Locate the cell with the specified text and output its (x, y) center coordinate. 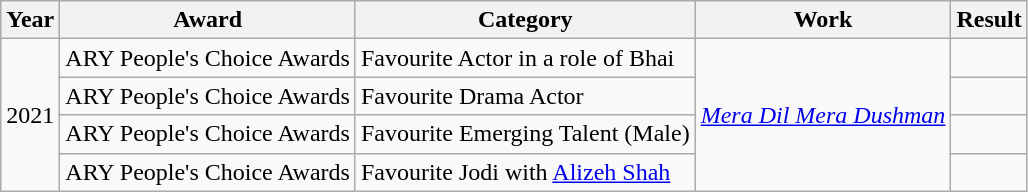
Result (989, 20)
Award (208, 20)
Category (525, 20)
Mera Dil Mera Dushman (823, 115)
Year (30, 20)
2021 (30, 115)
Favourite Jodi with Alizeh Shah (525, 172)
Favourite Emerging Talent (Male) (525, 134)
Work (823, 20)
Favourite Actor in a role of Bhai (525, 58)
Favourite Drama Actor (525, 96)
